Capture the cell that displays the provided text and extract its (X, Y) central coordinate. 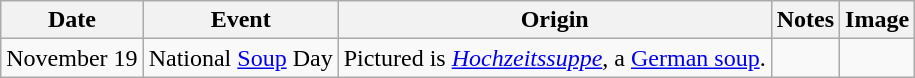
Date (72, 20)
Origin (554, 20)
Event (240, 20)
Pictured is Hochzeitssuppe, a German soup. (554, 58)
National Soup Day (240, 58)
Notes (805, 20)
Image (878, 20)
November 19 (72, 58)
